Find where the given text appears and provide that cell's center as (x, y) coordinate. 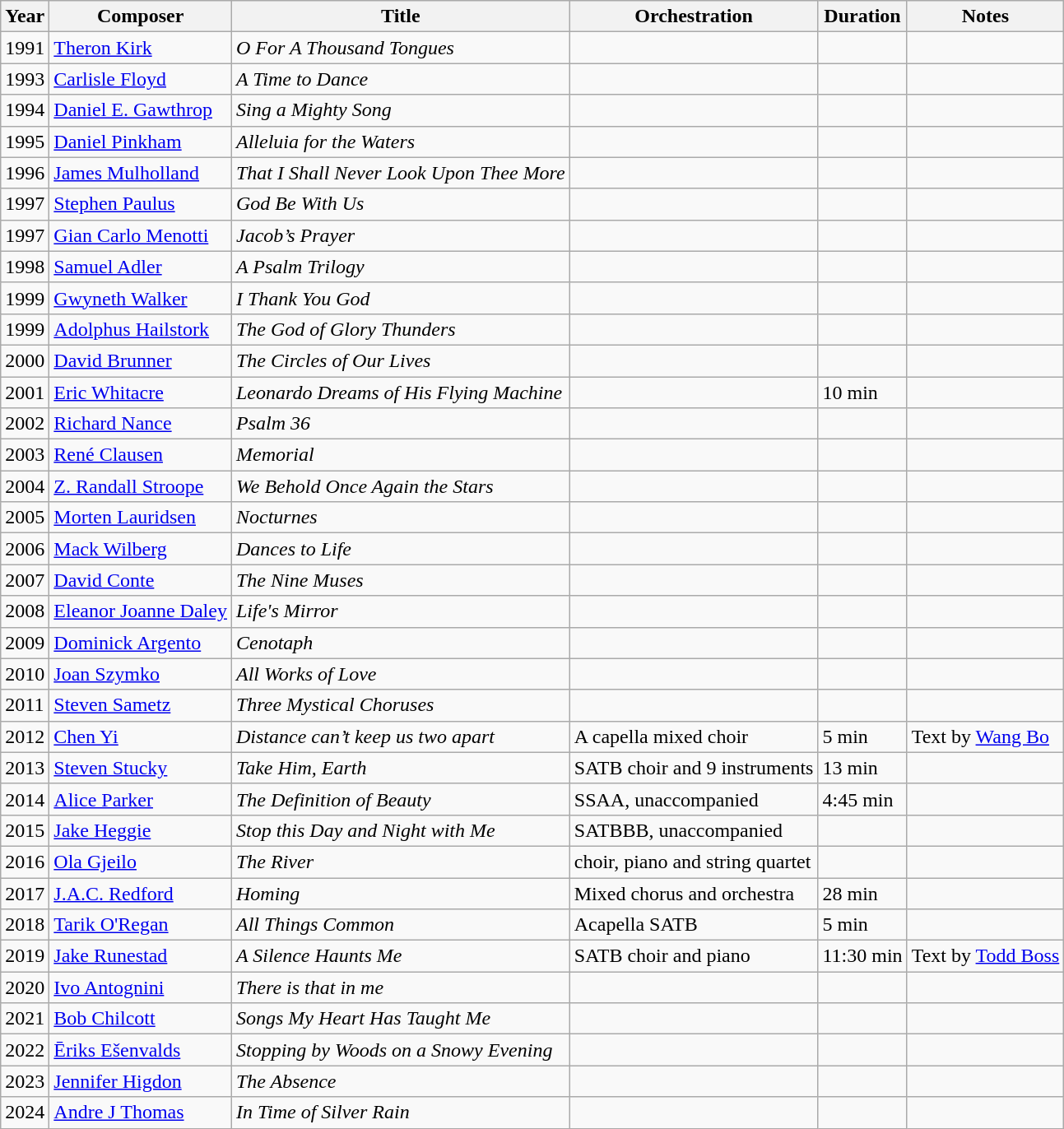
2005 (25, 518)
A Psalm Trilogy (400, 267)
Cenotaph (400, 643)
Alleluia for the Waters (400, 142)
2021 (25, 1019)
Composer (141, 16)
A Silence Haunts Me (400, 956)
All Things Common (400, 925)
2004 (25, 486)
David Brunner (141, 360)
choir, piano and string quartet (694, 862)
Acapella SATB (694, 925)
Morten Lauridsen (141, 518)
Joan Szymko (141, 674)
Homing (400, 893)
2017 (25, 893)
2022 (25, 1050)
The Absence (400, 1081)
2000 (25, 360)
10 min (862, 393)
2020 (25, 987)
Ola Gjeilo (141, 862)
We Behold Once Again the Stars (400, 486)
Three Mystical Choruses (400, 705)
Alice Parker (141, 799)
Year (25, 16)
I Thank You God (400, 298)
Mixed chorus and orchestra (694, 893)
Eleanor Joanne Daley (141, 611)
Z. Randall Stroope (141, 486)
Nocturnes (400, 518)
2014 (25, 799)
13 min (862, 768)
2024 (25, 1113)
A Time to Dance (400, 79)
René Clausen (141, 455)
Ivo Antognini (141, 987)
David Conte (141, 580)
Stopping by Woods on a Snowy Evening (400, 1050)
Title (400, 16)
Distance can’t keep us two apart (400, 736)
SATB choir and 9 instruments (694, 768)
1993 (25, 79)
Adolphus Hailstork (141, 329)
Text by Todd Boss (986, 956)
Songs My Heart Has Taught Me (400, 1019)
Jake Runestad (141, 956)
The God of Glory Thunders (400, 329)
Eric Whitacre (141, 393)
Notes (986, 16)
Dominick Argento (141, 643)
Gian Carlo Menotti (141, 235)
2010 (25, 674)
2006 (25, 549)
Ēriks Ešenvalds (141, 1050)
Mack Wilberg (141, 549)
2012 (25, 736)
2018 (25, 925)
God Be With Us (400, 204)
2011 (25, 705)
Take Him, Earth (400, 768)
The Nine Muses (400, 580)
2003 (25, 455)
1994 (25, 110)
Stop this Day and Night with Me (400, 830)
Steven Sametz (141, 705)
In Time of Silver Rain (400, 1113)
The River (400, 862)
Tarik O'Regan (141, 925)
Jennifer Higdon (141, 1081)
There is that in me (400, 987)
1995 (25, 142)
Chen Yi (141, 736)
4:45 min (862, 799)
28 min (862, 893)
2008 (25, 611)
Samuel Adler (141, 267)
Bob Chilcott (141, 1019)
2001 (25, 393)
Sing a Mighty Song (400, 110)
A capella mixed choir (694, 736)
2007 (25, 580)
Carlisle Floyd (141, 79)
2023 (25, 1081)
SATBBB, unaccompanied (694, 830)
2019 (25, 956)
Dances to Life (400, 549)
All Works of Love (400, 674)
Steven Stucky (141, 768)
Duration (862, 16)
Jake Heggie (141, 830)
The Definition of Beauty (400, 799)
Stephen Paulus (141, 204)
2015 (25, 830)
Andre J Thomas (141, 1113)
Richard Nance (141, 424)
J.A.C. Redford (141, 893)
Psalm 36 (400, 424)
2002 (25, 424)
SSAA, unaccompanied (694, 799)
That I Shall Never Look Upon Thee More (400, 173)
2016 (25, 862)
Orchestration (694, 16)
1998 (25, 267)
SATB choir and piano (694, 956)
Daniel Pinkham (141, 142)
Theron Kirk (141, 48)
The Circles of Our Lives (400, 360)
Life's Mirror (400, 611)
1991 (25, 48)
James Mulholland (141, 173)
Daniel E. Gawthrop (141, 110)
Text by Wang Bo (986, 736)
Memorial (400, 455)
2009 (25, 643)
2013 (25, 768)
Leonardo Dreams of His Flying Machine (400, 393)
O For A Thousand Tongues (400, 48)
11:30 min (862, 956)
Jacob’s Prayer (400, 235)
Gwyneth Walker (141, 298)
1996 (25, 173)
